Locate the cell with the specified text and output its (x, y) center coordinate. 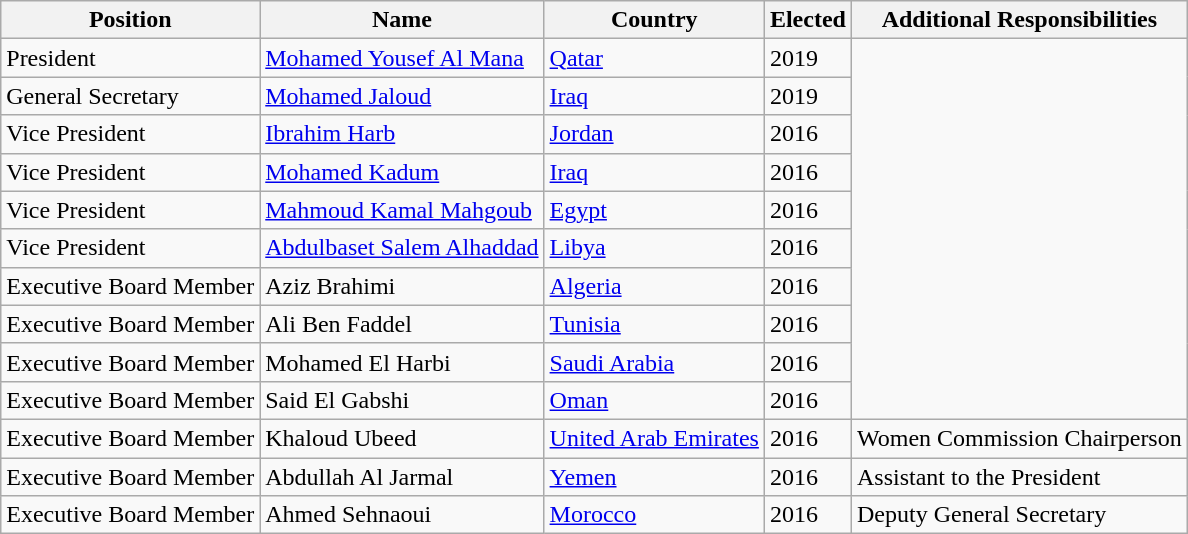
Algeria (654, 286)
Country (654, 20)
Position (130, 20)
Elected (808, 20)
Mahmoud Kamal Mahgoub (402, 210)
Mohamed Jaloud (402, 96)
General Secretary (130, 96)
Abdulbaset Salem Alhaddad (402, 248)
Tunisia (654, 324)
President (130, 58)
United Arab Emirates (654, 438)
Ahmed Sehnaoui (402, 515)
Assistant to the President (1019, 477)
Libya (654, 248)
Ibrahim Harb (402, 134)
Women Commission Chairperson (1019, 438)
Ali Ben Faddel (402, 324)
Deputy General Secretary (1019, 515)
Aziz Brahimi (402, 286)
Saudi Arabia (654, 362)
Mohamed El Harbi (402, 362)
Morocco (654, 515)
Yemen (654, 477)
Khaloud Ubeed (402, 438)
Oman (654, 400)
Additional Responsibilities (1019, 20)
Mohamed Kadum (402, 172)
Egypt (654, 210)
Mohamed Yousef Al Mana (402, 58)
Qatar (654, 58)
Jordan (654, 134)
Name (402, 20)
Abdullah Al Jarmal (402, 477)
Said El Gabshi (402, 400)
